Detect which cell encompasses the target text, then output its (X, Y) center coordinate. 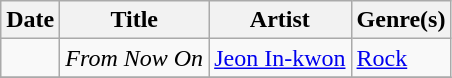
Date (30, 20)
Rock (401, 58)
Artist (280, 20)
Title (134, 20)
Jeon In-kwon (280, 58)
From Now On (134, 58)
Genre(s) (401, 20)
